Capture the cell that displays the provided text and extract its (X, Y) central coordinate. 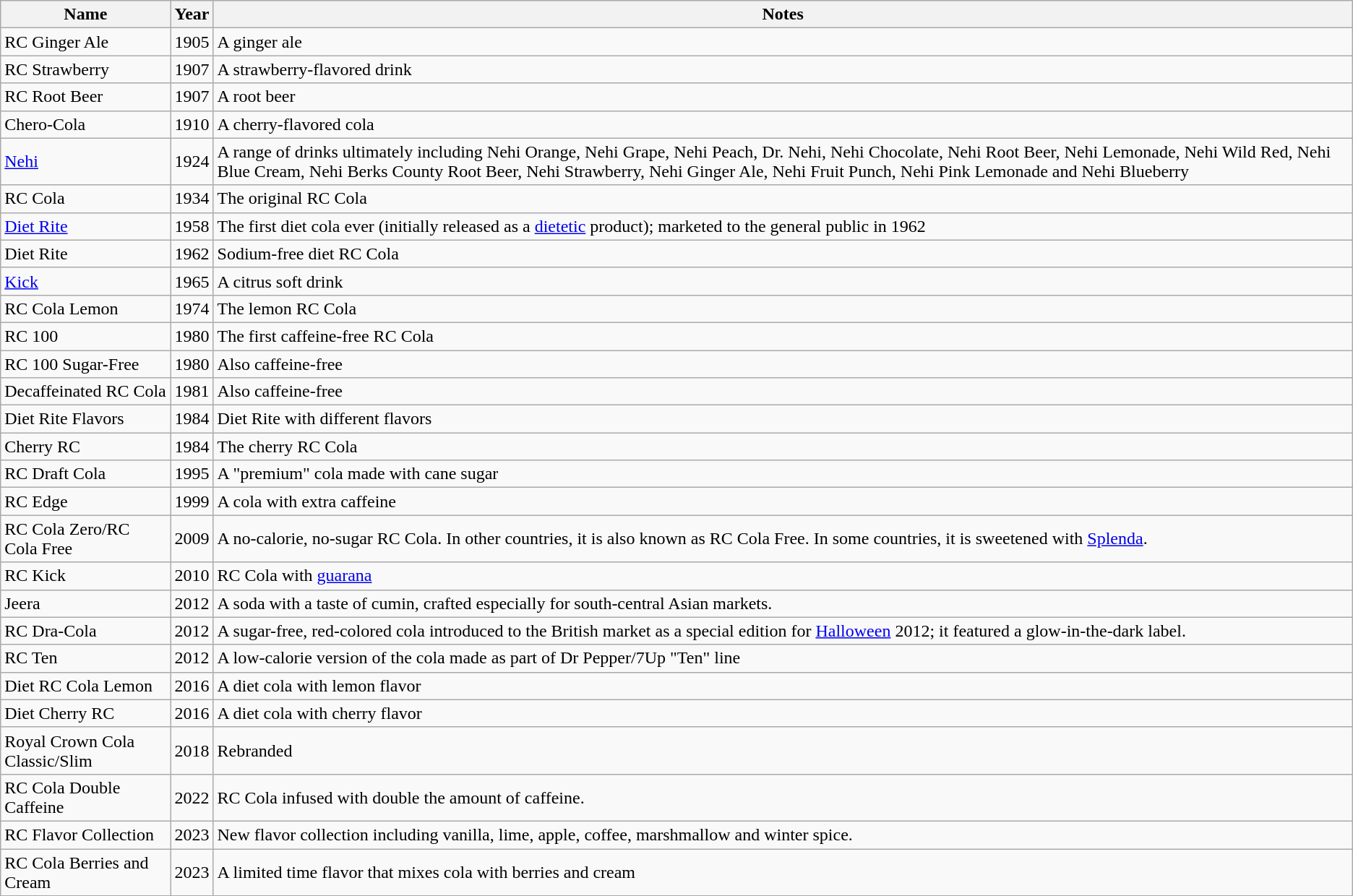
RC Ten (85, 658)
1934 (192, 199)
1965 (192, 281)
The first caffeine-free RC Cola (783, 336)
A "premium" cola made with cane sugar (783, 474)
Diet Cherry RC (85, 713)
RC Cola Double Caffeine (85, 798)
A cherry-flavored cola (783, 124)
A sugar-free, red-colored cola introduced to the British market as a special edition for Halloween 2012; it featured a glow-in-the-dark label. (783, 631)
A diet cola with cherry flavor (783, 713)
A cola with extra caffeine (783, 501)
RC Cola Lemon (85, 309)
RC 100 (85, 336)
A ginger ale (783, 42)
RC Cola (85, 199)
RC Strawberry (85, 69)
A limited time flavor that mixes cola with berries and cream (783, 871)
A diet cola with lemon flavor (783, 686)
RC Draft Cola (85, 474)
Sodium-free diet RC Cola (783, 254)
The lemon RC Cola (783, 309)
RC Kick (85, 576)
RC Edge (85, 501)
A no-calorie, no-sugar RC Cola. In other countries, it is also known as RC Cola Free. In some countries, it is sweetened with Splenda. (783, 539)
1974 (192, 309)
RC Cola with guarana (783, 576)
RC Root Beer (85, 97)
RC Cola infused with double the amount of caffeine. (783, 798)
RC Ginger Ale (85, 42)
The first diet cola ever (initially released as a dietetic product); marketed to the general public in 1962 (783, 226)
1958 (192, 226)
1995 (192, 474)
Cherry RC (85, 447)
Kick (85, 281)
Year (192, 14)
Decaffeinated RC Cola (85, 392)
Chero-Cola (85, 124)
Jeera (85, 603)
Rebranded (783, 750)
Diet Rite with different flavors (783, 419)
Diet RC Cola Lemon (85, 686)
Diet Rite Flavors (85, 419)
2018 (192, 750)
2022 (192, 798)
The cherry RC Cola (783, 447)
1910 (192, 124)
A soda with a taste of cumin, crafted especially for south-central Asian markets. (783, 603)
The original RC Cola (783, 199)
Name (85, 14)
2009 (192, 539)
RC 100 Sugar-Free (85, 363)
RC Cola Berries and Cream (85, 871)
2010 (192, 576)
A citrus soft drink (783, 281)
A strawberry-flavored drink (783, 69)
Nehi (85, 162)
A low-calorie version of the cola made as part of Dr Pepper/7Up "Ten" line (783, 658)
1924 (192, 162)
RC Cola Zero/RC Cola Free (85, 539)
1962 (192, 254)
New flavor collection including vanilla, lime, apple, coffee, marshmallow and winter spice. (783, 835)
Notes (783, 14)
1999 (192, 501)
A root beer (783, 97)
RC Dra-Cola (85, 631)
1981 (192, 392)
1905 (192, 42)
RC Flavor Collection (85, 835)
Royal Crown Cola Classic/Slim (85, 750)
